Locate the cell with the specified text and output its [x, y] center coordinate. 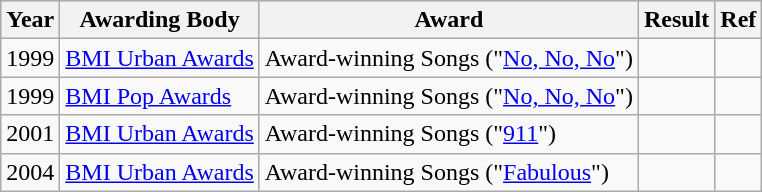
Result [676, 20]
2004 [30, 172]
2001 [30, 134]
BMI Pop Awards [160, 96]
Award-winning Songs ("911") [448, 134]
Award [448, 20]
Awarding Body [160, 20]
Ref [738, 20]
Award-winning Songs ("Fabulous") [448, 172]
Year [30, 20]
